Return the (x, y) coordinate for the center point of the cell that contains the specified text.  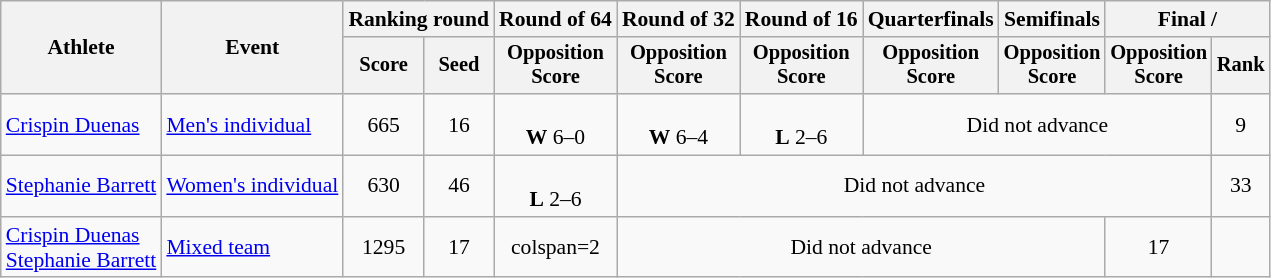
Men's individual (252, 124)
Round of 32 (678, 19)
Crispin DuenasStephanie Barrett (82, 248)
16 (459, 124)
colspan=2 (556, 248)
Final / (1187, 19)
W 6–0 (556, 124)
Quarterfinals (931, 19)
9 (1241, 124)
33 (1241, 186)
Mixed team (252, 248)
Round of 16 (802, 19)
Seed (459, 66)
665 (384, 124)
W 6–4 (678, 124)
Event (252, 48)
Athlete (82, 48)
Rank (1241, 66)
630 (384, 186)
1295 (384, 248)
Semifinals (1052, 19)
Ranking round (418, 19)
Women's individual (252, 186)
Score (384, 66)
Crispin Duenas (82, 124)
Stephanie Barrett (82, 186)
Round of 64 (556, 19)
46 (459, 186)
